Determine the (X, Y) coordinate at the center of the cell enclosing the given text.  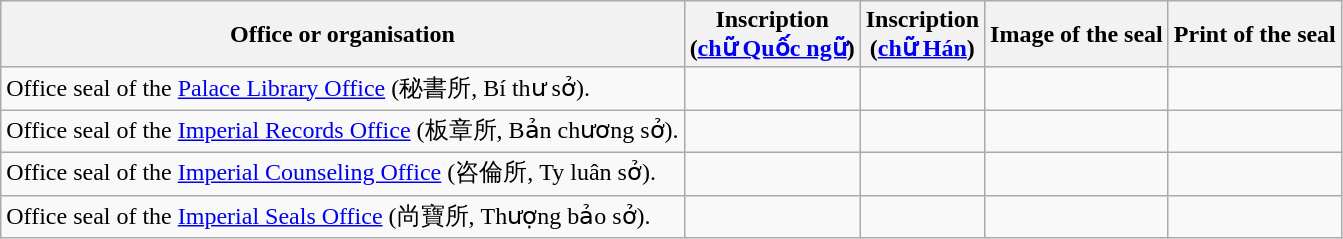
Inscription(chữ Quốc ngữ) (772, 34)
Office seal of the Imperial Records Office (板章所, Bản chương sở). (342, 132)
Office seal of the Palace Library Office (秘書所, Bí thư sở). (342, 88)
Print of the seal (1254, 34)
Image of the seal (1077, 34)
Office seal of the Imperial Seals Office (尚寶所, Thượng bảo sở). (342, 216)
Inscription(chữ Hán) (922, 34)
Office or organisation (342, 34)
Office seal of the Imperial Counseling Office (咨倫所, Ty luân sở). (342, 174)
